Identify which cell holds the provided text, then report its [X, Y] central coordinate. 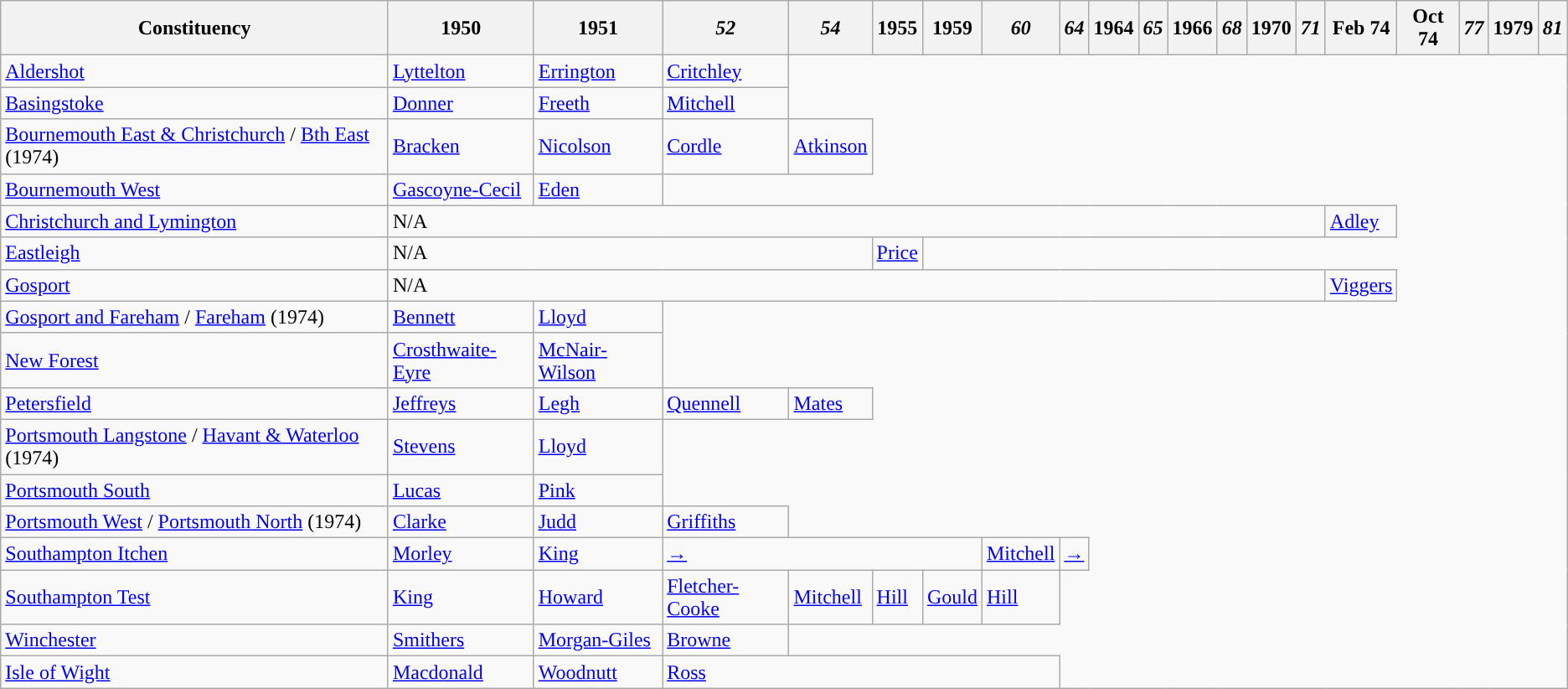
Portsmouth South [194, 490]
Quennell [725, 403]
Pink [598, 490]
Ross [861, 672]
Feb 74 [1361, 28]
Eden [598, 189]
Petersfield [194, 403]
Errington [598, 71]
Smithers [461, 640]
Adley [1361, 221]
Atkinson [831, 146]
Griffiths [725, 522]
Critchley [725, 71]
64 [1074, 28]
1966 [1193, 28]
Morgan-Giles [598, 640]
65 [1153, 28]
Fletcher-Cooke [725, 597]
77 [1474, 28]
Legh [598, 403]
Bournemouth West [194, 189]
Howard [598, 597]
New Forest [194, 360]
Lyttelton [461, 71]
Basingstoke [194, 103]
Portsmouth Langstone / Havant & Waterloo (1974) [194, 446]
Nicolson [598, 146]
54 [831, 28]
81 [1553, 28]
Crosthwaite-Eyre [461, 360]
Gould [952, 597]
Bracken [461, 146]
Gosport and Fareham / Fareham (1974) [194, 317]
Stevens [461, 446]
71 [1310, 28]
Southampton Itchen [194, 554]
Aldershot [194, 71]
1959 [952, 28]
Browne [725, 640]
68 [1231, 28]
Donner [461, 103]
Clarke [461, 522]
Lucas [461, 490]
Macdonald [461, 672]
1979 [1513, 28]
Gosport [194, 285]
60 [1020, 28]
Gascoyne-Cecil [461, 189]
1955 [897, 28]
Judd [598, 522]
Southampton Test [194, 597]
Eastleigh [194, 253]
Cordle [725, 146]
McNair-Wilson [598, 360]
Portsmouth West / Portsmouth North (1974) [194, 522]
1950 [461, 28]
Price [897, 253]
Bennett [461, 317]
52 [725, 28]
1970 [1271, 28]
1964 [1114, 28]
Oct 74 [1428, 28]
Morley [461, 554]
Woodnutt [598, 672]
Jeffreys [461, 403]
Mates [831, 403]
1951 [598, 28]
Viggers [1361, 285]
Isle of Wight [194, 672]
Bournemouth East & Christchurch / Bth East (1974) [194, 146]
Freeth [598, 103]
Winchester [194, 640]
Constituency [194, 28]
Christchurch and Lymington [194, 221]
